Pinpoint the cell where the given text exists, returning its (X, Y) midpoint coordinate. 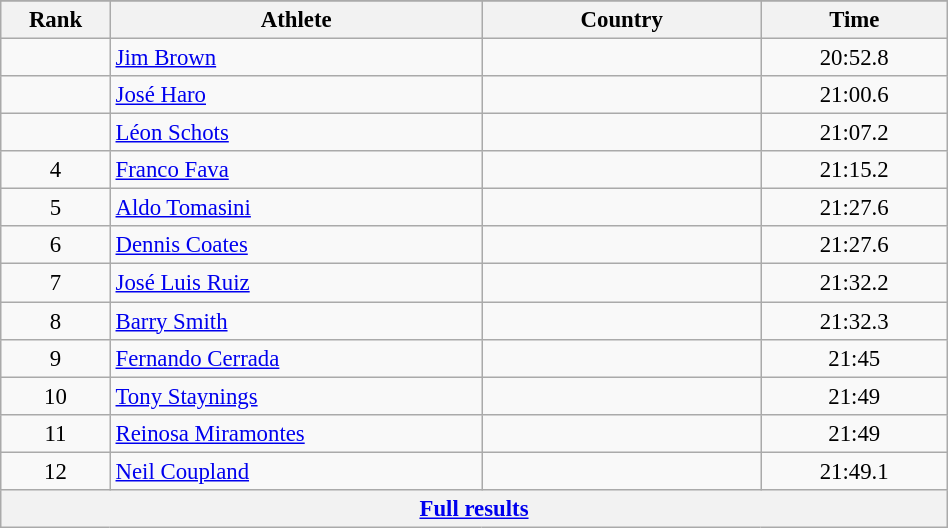
Aldo Tomasini (296, 208)
Léon Schots (296, 133)
9 (56, 358)
José Luis Ruiz (296, 283)
Jim Brown (296, 58)
21:32.2 (854, 283)
6 (56, 245)
Time (854, 20)
12 (56, 471)
José Haro (296, 95)
Rank (56, 20)
21:45 (854, 358)
10 (56, 396)
Barry Smith (296, 321)
Athlete (296, 20)
Full results (474, 509)
Dennis Coates (296, 245)
21:07.2 (854, 133)
21:00.6 (854, 95)
21:15.2 (854, 170)
7 (56, 283)
Country (622, 20)
11 (56, 433)
Fernando Cerrada (296, 358)
Reinosa Miramontes (296, 433)
4 (56, 170)
20:52.8 (854, 58)
Franco Fava (296, 170)
Tony Staynings (296, 396)
21:49.1 (854, 471)
5 (56, 208)
Neil Coupland (296, 471)
21:32.3 (854, 321)
8 (56, 321)
